Extract the (x, y) coordinate from the center of the cell holding the provided text.  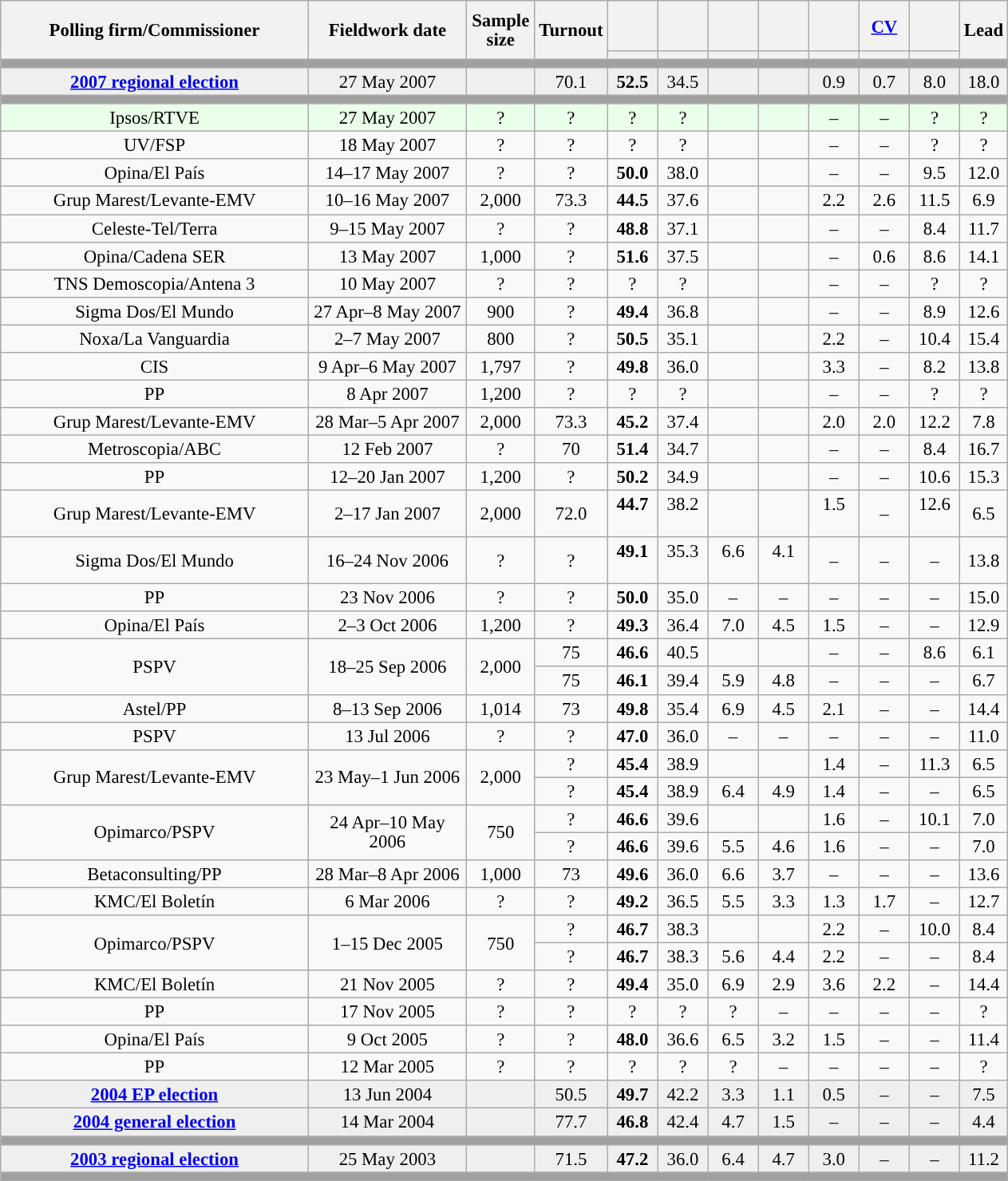
46.1 (632, 681)
0.9 (833, 81)
34.5 (683, 81)
42.4 (683, 1122)
72.0 (571, 514)
24 Apr–10 May 2006 (387, 833)
12.2 (934, 421)
16–24 Nov 2006 (387, 560)
2–17 Jan 2007 (387, 514)
11.4 (983, 1039)
77.7 (571, 1122)
38.0 (683, 174)
CV (884, 26)
1.7 (884, 902)
47.2 (632, 1159)
8 Apr 2007 (387, 394)
2007 regional election (155, 81)
0.6 (884, 255)
5.9 (733, 681)
900 (500, 311)
Astel/PP (155, 709)
2003 regional election (155, 1159)
28 Mar–8 Apr 2006 (387, 875)
70.1 (571, 81)
34.9 (683, 477)
50.2 (632, 477)
12 Feb 2007 (387, 448)
10.1 (934, 819)
14–17 May 2007 (387, 174)
5.6 (733, 958)
71.5 (571, 1159)
2.9 (784, 985)
15.0 (983, 598)
15.3 (983, 477)
1,014 (500, 709)
49.7 (632, 1095)
37.5 (683, 255)
15.4 (983, 338)
Metroscopia/ABC (155, 448)
70 (571, 448)
Ipsos/RTVE (155, 118)
3.0 (833, 1159)
7.5 (983, 1095)
Lead (983, 30)
6.1 (983, 653)
12–20 Jan 2007 (387, 477)
3.6 (833, 985)
11.3 (934, 763)
12.9 (983, 626)
800 (500, 338)
37.6 (683, 201)
0.5 (833, 1095)
4.6 (784, 846)
10.6 (934, 477)
36.4 (683, 626)
1.1 (784, 1095)
35.3 (683, 560)
2–7 May 2007 (387, 338)
11.2 (983, 1159)
17 Nov 2005 (387, 1012)
Betaconsulting/PP (155, 875)
18 May 2007 (387, 145)
10–16 May 2007 (387, 201)
34.7 (683, 448)
28 Mar–5 Apr 2007 (387, 421)
51.6 (632, 255)
44.7 (632, 514)
16.7 (983, 448)
11.0 (983, 736)
36.6 (683, 1039)
12 Mar 2005 (387, 1068)
35.4 (683, 709)
39.4 (683, 681)
35.1 (683, 338)
14.1 (983, 255)
25 May 2003 (387, 1159)
TNS Demoscopia/Antena 3 (155, 284)
51.4 (632, 448)
23 May–1 Jun 2006 (387, 777)
44.5 (632, 201)
8–13 Sep 2006 (387, 709)
49.6 (632, 875)
Celeste-Tel/Terra (155, 228)
13 Jun 2004 (387, 1095)
8.9 (934, 311)
Fieldwork date (387, 30)
13.6 (983, 875)
Sample size (500, 30)
2004 EP election (155, 1095)
0.7 (884, 81)
27 Apr–8 May 2007 (387, 311)
9–15 May 2007 (387, 228)
49.1 (632, 560)
1,797 (500, 367)
37.4 (683, 421)
46.8 (632, 1122)
CIS (155, 367)
4.9 (784, 792)
21 Nov 2005 (387, 985)
Opina/Cadena SER (155, 255)
11.5 (934, 201)
11.7 (983, 228)
10.0 (934, 929)
40.5 (683, 653)
6 Mar 2006 (387, 902)
6.7 (983, 681)
UV/FSP (155, 145)
48.0 (632, 1039)
8.0 (934, 81)
2.6 (884, 201)
3.7 (784, 875)
4.1 (784, 560)
23 Nov 2006 (387, 598)
2004 general election (155, 1122)
2.1 (833, 709)
7.8 (983, 421)
Turnout (571, 30)
36.8 (683, 311)
4.8 (784, 681)
1.3 (833, 902)
42.2 (683, 1095)
10.4 (934, 338)
2–3 Oct 2006 (387, 626)
13 Jul 2006 (387, 736)
3.2 (784, 1039)
52.5 (632, 81)
1–15 Dec 2005 (387, 943)
36.5 (683, 902)
38.2 (683, 514)
9 Oct 2005 (387, 1039)
9.5 (934, 174)
49.2 (632, 902)
14 Mar 2004 (387, 1122)
48.8 (632, 228)
10 May 2007 (387, 284)
Noxa/La Vanguardia (155, 338)
37.1 (683, 228)
45.2 (632, 421)
8.2 (934, 367)
13 May 2007 (387, 255)
18–25 Sep 2006 (387, 667)
18.0 (983, 81)
49.3 (632, 626)
12.0 (983, 174)
9 Apr–6 May 2007 (387, 367)
12.7 (983, 902)
47.0 (632, 736)
Polling firm/Commissioner (155, 30)
